Search for the cell housing the specified text and yield its (x, y) center coordinate. 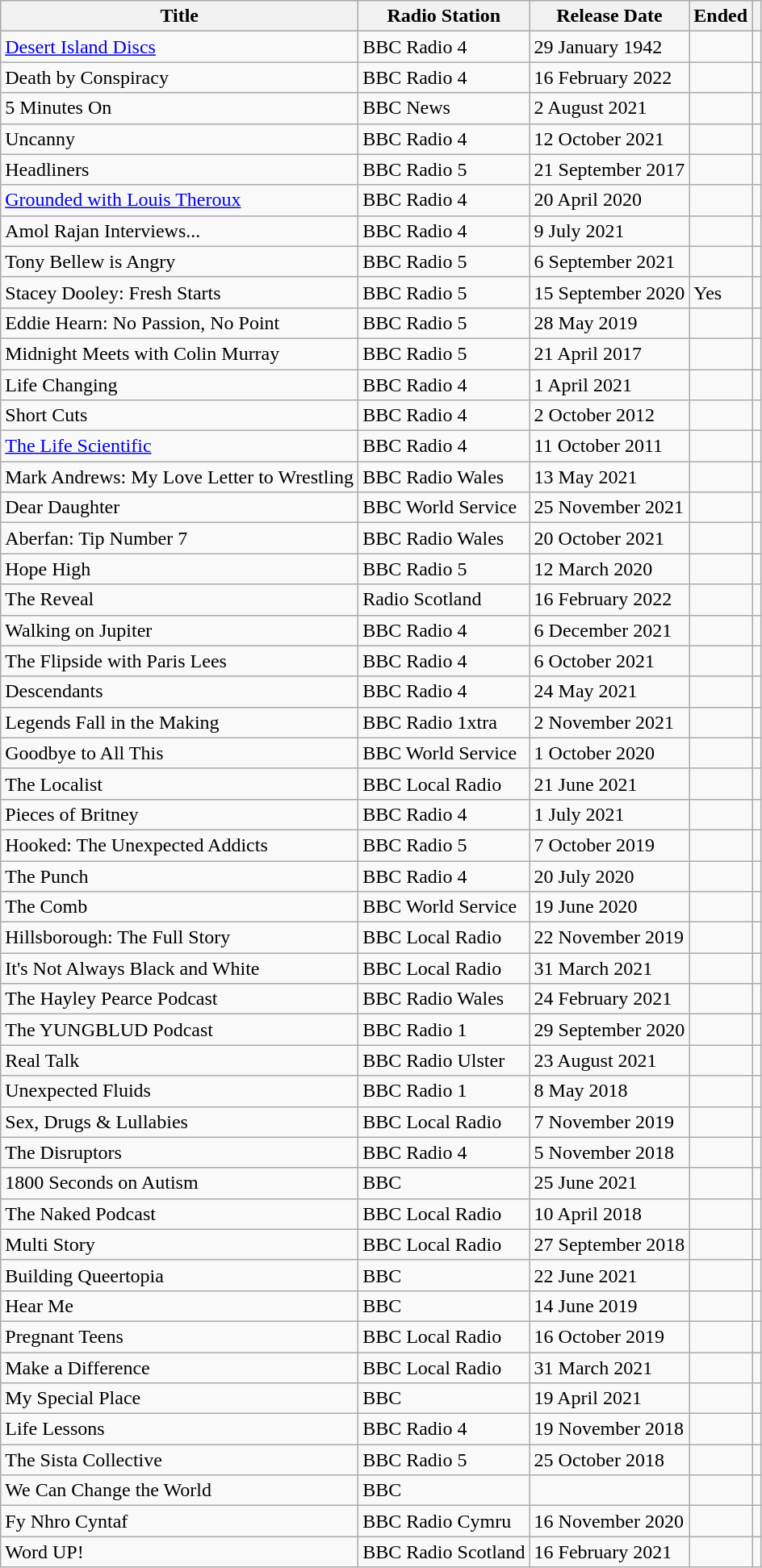
Aberfan: Tip Number 7 (179, 538)
21 April 2017 (609, 353)
22 June 2021 (609, 1275)
25 October 2018 (609, 1460)
Building Queertopia (179, 1275)
Fy Nhro Cyntaf (179, 1521)
10 April 2018 (609, 1214)
8 May 2018 (609, 1091)
14 June 2019 (609, 1306)
1800 Seconds on Autism (179, 1183)
19 April 2021 (609, 1399)
Tony Bellew is Angry (179, 261)
1 October 2020 (609, 753)
2 October 2012 (609, 416)
Headliners (179, 169)
20 April 2020 (609, 200)
The Localist (179, 784)
Short Cuts (179, 416)
The Punch (179, 876)
BBC News (444, 108)
Stacey Dooley: Fresh Starts (179, 292)
27 September 2018 (609, 1244)
16 February 2021 (609, 1552)
5 November 2018 (609, 1152)
20 July 2020 (609, 876)
29 September 2020 (609, 1030)
Desert Island Discs (179, 47)
Real Talk (179, 1060)
Hope High (179, 569)
BBC Radio Cymru (444, 1521)
Multi Story (179, 1244)
It's Not Always Black and White (179, 968)
1 July 2021 (609, 814)
20 October 2021 (609, 538)
6 September 2021 (609, 261)
7 October 2019 (609, 845)
24 May 2021 (609, 692)
Release Date (609, 16)
9 July 2021 (609, 231)
Pieces of Britney (179, 814)
13 May 2021 (609, 477)
The Naked Podcast (179, 1214)
Dear Daughter (179, 508)
2 August 2021 (609, 108)
24 February 2021 (609, 999)
19 November 2018 (609, 1429)
The Life Scientific (179, 446)
BBC Radio Scotland (444, 1552)
21 September 2017 (609, 169)
19 June 2020 (609, 907)
1 April 2021 (609, 385)
Amol Rajan Interviews... (179, 231)
Walking on Jupiter (179, 630)
23 August 2021 (609, 1060)
29 January 1942 (609, 47)
Ended (721, 16)
Word UP! (179, 1552)
Pregnant Teens (179, 1336)
6 December 2021 (609, 630)
Midnight Meets with Colin Murray (179, 353)
Grounded with Louis Theroux (179, 200)
2 November 2021 (609, 722)
15 September 2020 (609, 292)
The Hayley Pearce Podcast (179, 999)
Descendants (179, 692)
Radio Station (444, 16)
The Reveal (179, 600)
Eddie Hearn: No Passion, No Point (179, 323)
Hillsborough: The Full Story (179, 938)
Hooked: The Unexpected Addicts (179, 845)
Legends Fall in the Making (179, 722)
The YUNGBLUD Podcast (179, 1030)
Uncanny (179, 139)
BBC Radio Ulster (444, 1060)
Unexpected Fluids (179, 1091)
The Comb (179, 907)
6 October 2021 (609, 661)
16 October 2019 (609, 1336)
21 June 2021 (609, 784)
The Disruptors (179, 1152)
Goodbye to All This (179, 753)
11 October 2011 (609, 446)
Life Changing (179, 385)
BBC Radio 1xtra (444, 722)
Yes (721, 292)
Radio Scotland (444, 600)
Hear Me (179, 1306)
Make a Difference (179, 1368)
25 June 2021 (609, 1183)
28 May 2019 (609, 323)
Death by Conspiracy (179, 77)
7 November 2019 (609, 1122)
12 October 2021 (609, 139)
Life Lessons (179, 1429)
Sex, Drugs & Lullabies (179, 1122)
5 Minutes On (179, 108)
12 March 2020 (609, 569)
25 November 2021 (609, 508)
We Can Change the World (179, 1491)
Mark Andrews: My Love Letter to Wrestling (179, 477)
The Flipside with Paris Lees (179, 661)
16 November 2020 (609, 1521)
My Special Place (179, 1399)
The Sista Collective (179, 1460)
Title (179, 16)
22 November 2019 (609, 938)
